Provide the [x, y] coordinate of the cell's center where the given text is located.  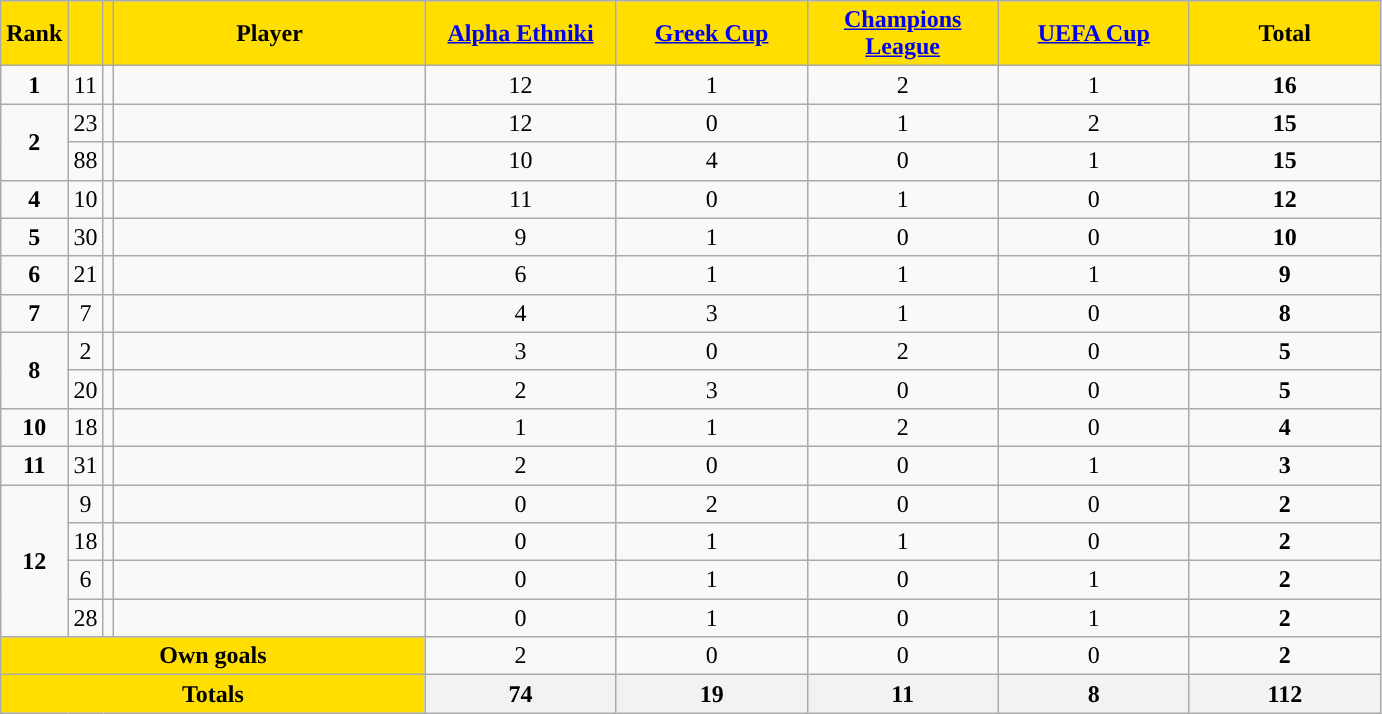
74 [520, 694]
30 [86, 237]
112 [1284, 694]
Player [270, 34]
Alpha Ethniki [520, 34]
Own goals [213, 656]
Greek Cup [712, 34]
21 [86, 275]
19 [712, 694]
88 [86, 161]
Champions League [902, 34]
31 [86, 465]
Total [1284, 34]
UEFA Cup [1094, 34]
28 [86, 618]
20 [86, 389]
16 [1284, 85]
Rank [34, 34]
Totals [213, 694]
23 [86, 123]
